Detect which cell encompasses the target text, then output its [x, y] center coordinate. 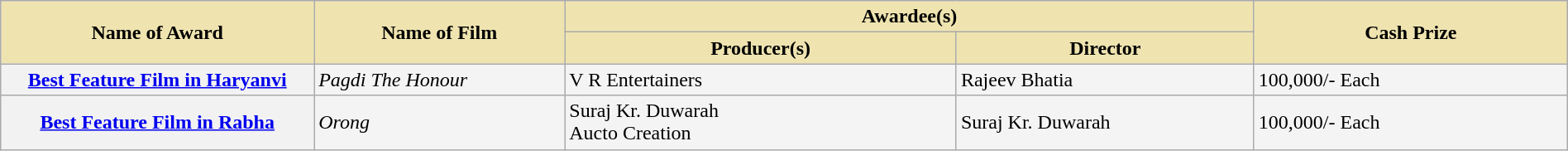
Name of Award [157, 32]
Suraj Kr. Duwarah [1105, 123]
Name of Film [440, 32]
Director [1105, 48]
Orong [440, 123]
Awardee(s) [910, 17]
Producer(s) [761, 48]
Best Feature Film in Rabha [157, 123]
Pagdi The Honour [440, 80]
Cash Prize [1411, 32]
Suraj Kr. DuwarahAucto Creation [761, 123]
Rajeev Bhatia [1105, 80]
Best Feature Film in Haryanvi [157, 80]
V R Entertainers [761, 80]
